Determine the [X, Y] coordinate at the center of the cell enclosing the given text.  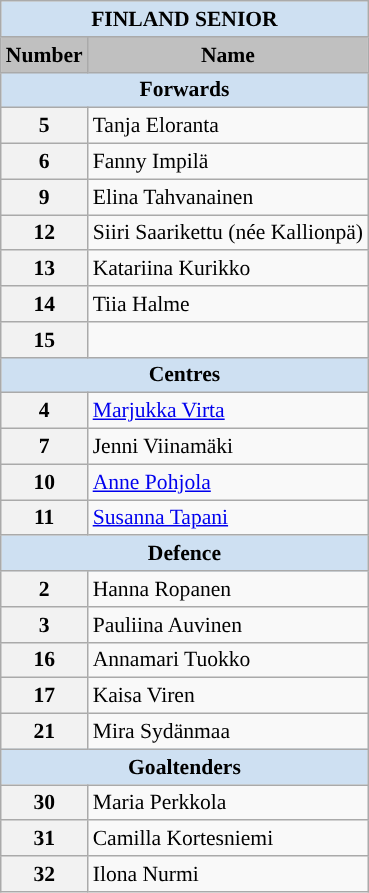
Elina Tahvanainen⁣⁣ [228, 197]
Kaisa Viren⁣⁣ [228, 696]
13⁣ [44, 269]
Marjukka Virta [228, 411]
Katariina Kurikko⁣⁣ [228, 269]
Forwards⁣ [184, 90]
5⁣ [44, 126]
FINLAND SENIOR⁣ [184, 19]
Annamari Tuokko⁣⁣ [228, 660]
Goaltenders⁣ [184, 767]
17⁣ [44, 696]
Mira Sydänmaa⁣⁣ [228, 732]
32⁣ [44, 874]
Susanna Tapani⁣⁣ [228, 518]
21⁣ [44, 732]
30⁣ [44, 803]
16⁣ [44, 660]
Centres⁣ [184, 375]
31⁣ [44, 839]
Hanna Ropanen⁣⁣ [228, 589]
Tanja Eloranta⁣⁣ [228, 126]
Fanny Impilä⁣⁣ [228, 162]
2⁣ [44, 589]
Maria Perkkola⁣ [228, 803]
Jenni Viinamäki⁣⁣ [228, 447]
Ilona Nurmi⁣ [228, 874]
Name⁣ [228, 55]
Siiri Saarikettu (née Kallionpä) [228, 233]
Number⁣ [44, 55]
Tiia Halme⁣⁣ [228, 304]
3⁣ [44, 625]
6⁣ [44, 162]
7⁣ [44, 447]
9⁣ [44, 197]
14⁣ [44, 304]
4⁣ [44, 411]
10⁣ [44, 482]
15⁣ [44, 340]
12⁣ [44, 233]
Defence⁣ [184, 554]
Camilla Kortesniemi⁣ [228, 839]
Anne Pohjola [228, 482]
11⁣ [44, 518]
Pauliina Auvinen⁣⁣ [228, 625]
